For the text-containing cell, return its midpoint in [X, Y] coordinate format. 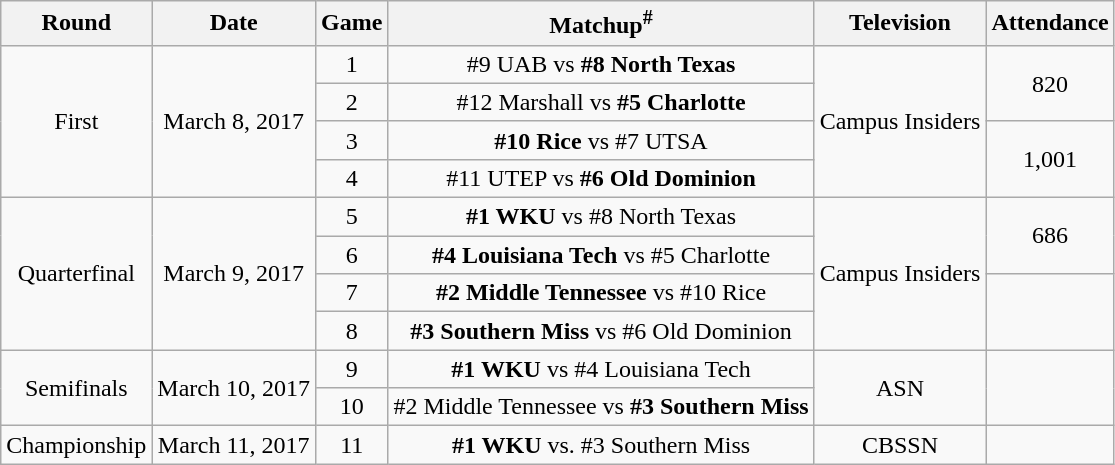
Date [234, 24]
5 [352, 217]
#1 WKU vs #8 North Texas [601, 217]
7 [352, 293]
March 8, 2017 [234, 121]
10 [352, 407]
Attendance [1050, 24]
1,001 [1050, 159]
#3 Southern Miss vs #6 Old Dominion [601, 331]
#9 UAB vs #8 North Texas [601, 64]
#11 UTEP vs #6 Old Dominion [601, 178]
March 11, 2017 [234, 445]
Television [900, 24]
1 [352, 64]
820 [1050, 83]
March 10, 2017 [234, 388]
4 [352, 178]
Game [352, 24]
Round [76, 24]
#1 WKU vs. #3 Southern Miss [601, 445]
#12 Marshall vs #5 Charlotte [601, 102]
March 9, 2017 [234, 274]
#2 Middle Tennessee vs #3 Southern Miss [601, 407]
#2 Middle Tennessee vs #10 Rice [601, 293]
686 [1050, 236]
CBSSN [900, 445]
#4 Louisiana Tech vs #5 Charlotte [601, 255]
Championship [76, 445]
Quarterfinal [76, 274]
3 [352, 140]
ASN [900, 388]
First [76, 121]
9 [352, 369]
2 [352, 102]
Semifinals [76, 388]
6 [352, 255]
8 [352, 331]
#1 WKU vs #4 Louisiana Tech [601, 369]
#10 Rice vs #7 UTSA [601, 140]
11 [352, 445]
Matchup# [601, 24]
